Pinpoint the cell where the given text exists, returning its [X, Y] midpoint coordinate. 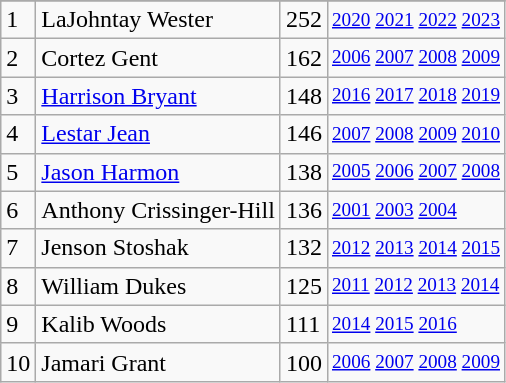
1 [18, 20]
111 [304, 324]
100 [304, 362]
138 [304, 172]
2007 2008 2009 2010 [416, 134]
2020 2021 2022 2023 [416, 20]
Anthony Crissinger-Hill [158, 210]
Kalib Woods [158, 324]
162 [304, 58]
148 [304, 96]
2014 2015 2016 [416, 324]
LaJohntay Wester [158, 20]
2011 2012 2013 2014 [416, 286]
8 [18, 286]
2016 2017 2018 2019 [416, 96]
9 [18, 324]
7 [18, 248]
2 [18, 58]
125 [304, 286]
Jenson Stoshak [158, 248]
136 [304, 210]
Lestar Jean [158, 134]
252 [304, 20]
4 [18, 134]
5 [18, 172]
2005 2006 2007 2008 [416, 172]
Harrison Bryant [158, 96]
132 [304, 248]
Cortez Gent [158, 58]
3 [18, 96]
146 [304, 134]
2001 2003 2004 [416, 210]
2012 2013 2014 2015 [416, 248]
10 [18, 362]
William Dukes [158, 286]
Jason Harmon [158, 172]
6 [18, 210]
Jamari Grant [158, 362]
